Find where the given text appears and provide that cell's center as [X, Y] coordinate. 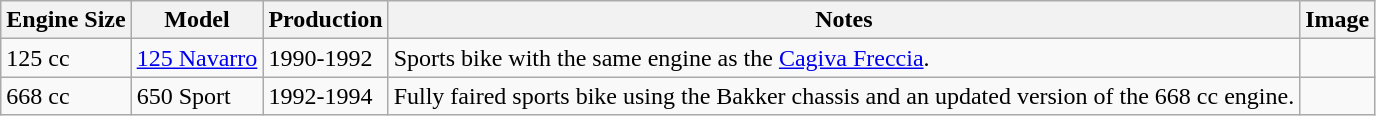
650 Sport [197, 96]
Model [197, 20]
668 cc [66, 96]
Sports bike with the same engine as the Cagiva Freccia. [844, 58]
125 cc [66, 58]
125 Navarro [197, 58]
1992-1994 [326, 96]
Production [326, 20]
Image [1338, 20]
Engine Size [66, 20]
1990-1992 [326, 58]
Notes [844, 20]
Fully faired sports bike using the Bakker chassis and an updated version of the 668 cc engine. [844, 96]
